Capture the cell that displays the provided text and extract its (x, y) central coordinate. 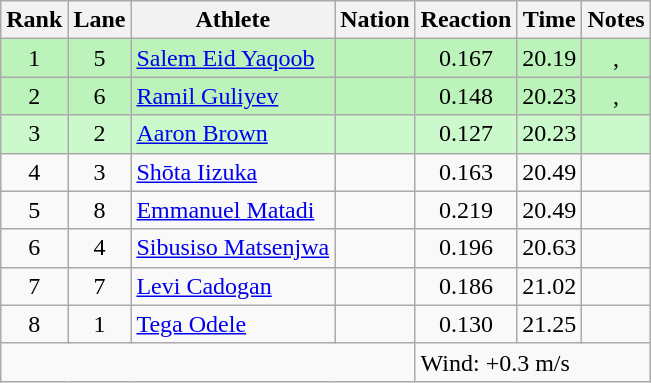
Rank (34, 20)
Time (550, 20)
Nation (375, 20)
Wind: +0.3 m/s (532, 362)
Tega Odele (233, 324)
0.127 (466, 134)
21.02 (550, 286)
Salem Eid Yaqoob (233, 58)
Shōta Iizuka (233, 172)
Lane (100, 20)
0.219 (466, 210)
20.19 (550, 58)
0.196 (466, 248)
Notes (616, 20)
Sibusiso Matsenjwa (233, 248)
21.25 (550, 324)
0.167 (466, 58)
0.163 (466, 172)
Reaction (466, 20)
0.148 (466, 96)
Ramil Guliyev (233, 96)
Athlete (233, 20)
Emmanuel Matadi (233, 210)
Levi Cadogan (233, 286)
0.186 (466, 286)
0.130 (466, 324)
20.63 (550, 248)
Aaron Brown (233, 134)
